Capture the cell that displays the provided text and extract its [X, Y] central coordinate. 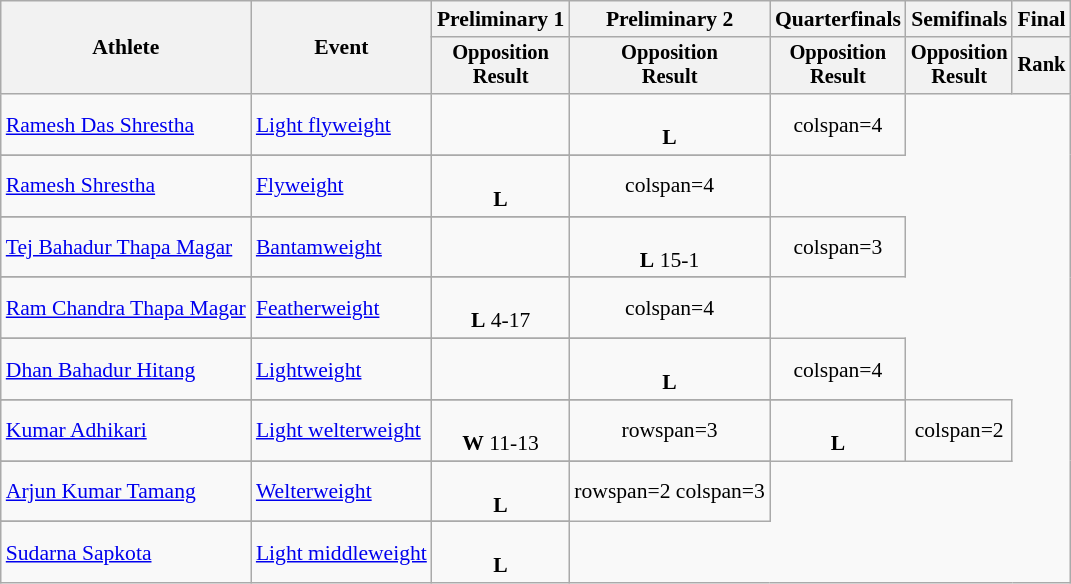
rowspan=2 colspan=3 [670, 492]
Light welterweight [342, 430]
Light middleweight [342, 552]
Featherweight [342, 308]
Dhan Bahadur Hitang [126, 370]
Athlete [126, 48]
Preliminary 1 [500, 19]
Lightweight [342, 370]
Bantamweight [342, 248]
colspan=2 [960, 430]
Rank [1041, 66]
Sudarna Sapkota [126, 552]
Final [1041, 19]
Event [342, 48]
Arjun Kumar Tamang [126, 492]
Ram Chandra Thapa Magar [126, 308]
Welterweight [342, 492]
Preliminary 2 [670, 19]
Light flyweight [342, 124]
W 11-13 [500, 430]
Ramesh Das Shrestha [126, 124]
Kumar Adhikari [126, 430]
L 4-17 [500, 308]
Ramesh Shrestha [126, 186]
Tej Bahadur Thapa Magar [126, 248]
rowspan=3 [670, 430]
Quarterfinals [838, 19]
colspan=3 [838, 248]
L 15-1 [670, 248]
Semifinals [960, 19]
Flyweight [342, 186]
